Output the (X, Y) coordinate of the center of the cell containing the given text.  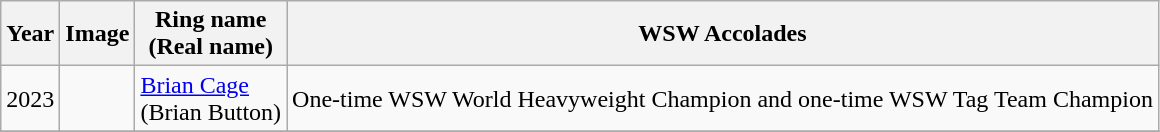
Brian Cage(Brian Button) (211, 98)
One-time WSW World Heavyweight Champion and one-time WSW Tag Team Champion (723, 98)
2023 (30, 98)
Year (30, 34)
WSW Accolades (723, 34)
Ring name(Real name) (211, 34)
Image (98, 34)
